Detect which cell encompasses the target text, then output its [X, Y] center coordinate. 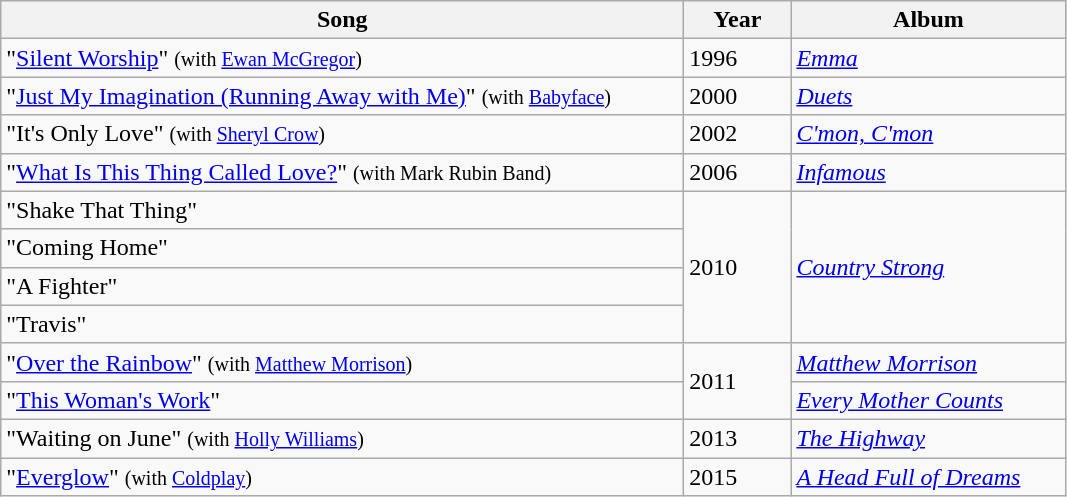
"Silent Worship" (with Ewan McGregor) [342, 58]
"It's Only Love" (with Sheryl Crow) [342, 134]
Matthew Morrison [928, 362]
"Everglow" (with Coldplay) [342, 477]
2011 [738, 381]
Emma [928, 58]
2002 [738, 134]
Every Mother Counts [928, 400]
Year [738, 20]
"What Is This Thing Called Love?" (with Mark Rubin Band) [342, 172]
"A Fighter" [342, 286]
Album [928, 20]
The Highway [928, 438]
2015 [738, 477]
Infamous [928, 172]
2006 [738, 172]
"Just My Imagination (Running Away with Me)" (with Babyface) [342, 96]
"Waiting on June" (with Holly Williams) [342, 438]
2000 [738, 96]
"Travis" [342, 324]
"This Woman's Work" [342, 400]
"Over the Rainbow" (with Matthew Morrison) [342, 362]
A Head Full of Dreams [928, 477]
2013 [738, 438]
Song [342, 20]
1996 [738, 58]
"Shake That Thing" [342, 210]
C'mon, C'mon [928, 134]
2010 [738, 267]
"Coming Home" [342, 248]
Country Strong [928, 267]
Duets [928, 96]
